Find where the given text appears and provide that cell's center as (X, Y) coordinate. 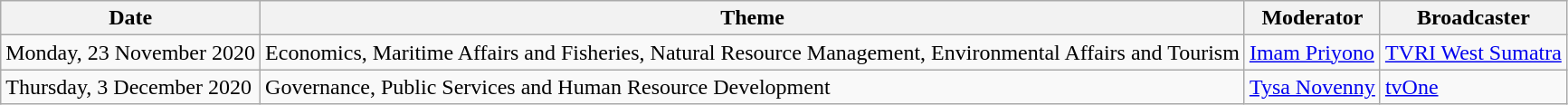
Date (130, 18)
Broadcaster (1473, 18)
TVRI West Sumatra (1473, 52)
Thursday, 3 December 2020 (130, 87)
Economics, Maritime Affairs and Fisheries, Natural Resource Management, Environmental Affairs and Tourism (753, 52)
Imam Priyono (1312, 52)
tvOne (1473, 87)
Governance, Public Services and Human Resource Development (753, 87)
Tysa Novenny (1312, 87)
Monday, 23 November 2020 (130, 52)
Theme (753, 18)
Moderator (1312, 18)
